Find where the given text appears and provide that cell's center as (x, y) coordinate. 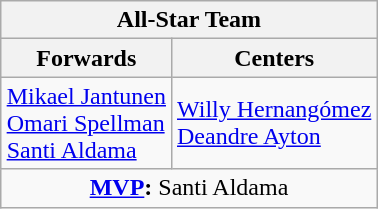
All-Star Team (189, 20)
MVP: Santi Aldama (189, 188)
Forwards (86, 58)
Mikael Jantunen Omari Spellman Santi Aldama (86, 123)
Willy Hernangómez Deandre Ayton (274, 123)
Centers (274, 58)
